Return the [x, y] coordinate for the center point of the cell that contains the specified text.  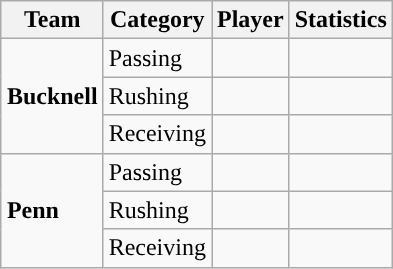
Penn [52, 210]
Bucknell [52, 96]
Category [157, 20]
Team [52, 20]
Player [251, 20]
Statistics [340, 20]
